Identify which cell holds the provided text, then report its (X, Y) central coordinate. 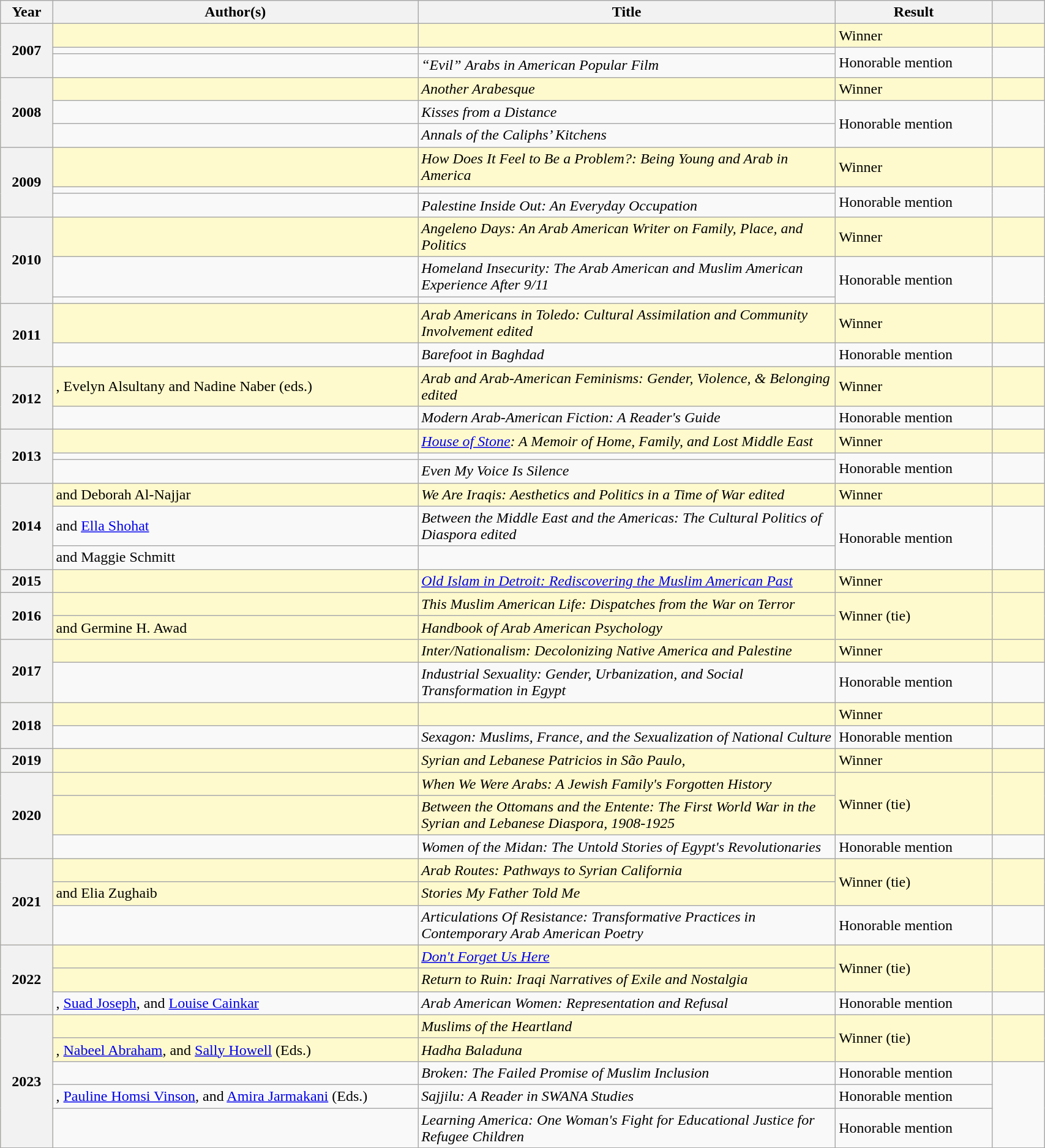
Barefoot in Baghdad (627, 355)
Year (27, 12)
Sexagon: Muslims, France, and the Sexualization of National Culture (627, 737)
Modern Arab-American Fiction: A Reader's Guide (627, 418)
2023 (27, 1081)
“Evil” Arabs in American Popular Film (627, 65)
Arab Routes: Pathways to Syrian California (627, 870)
2011 (27, 335)
Angeleno Days: An Arab American Writer on Family, Place, and Politics (627, 236)
Syrian and Lebanese Patricios in São Paulo, (627, 761)
Arab American Women: Representation and Refusal (627, 1003)
Between the Middle East and the Americas: The Cultural Politics of Diaspora edited (627, 526)
and Ella Shohat (235, 526)
Inter/Nationalism: Decolonizing Native America and Palestine (627, 650)
and Deborah Al-Najjar (235, 494)
Don't Forget Us Here (627, 956)
, Pauline Homsi Vinson, and Amira Jarmakani (Eds.) (235, 1096)
We Are Iraqis: Aesthetics and Politics in a Time of War edited (627, 494)
, Suad Joseph, and Louise Cainkar (235, 1003)
2019 (27, 761)
Handbook of Arab American Psychology (627, 627)
2012 (27, 398)
Industrial Sexuality: Gender, Urbanization, and Social Transformation in Egypt (627, 682)
Articulations Of Resistance: Transformative Practices in Contemporary Arab American Poetry (627, 925)
How Does It Feel to Be a Problem?: Being Young and Arab in America (627, 166)
2020 (27, 815)
2008 (27, 112)
When We Were Arabs: A Jewish Family's Forgotten History (627, 784)
Author(s) (235, 12)
Women of the Midan: The Untold Stories of Egypt's Revolutionaries (627, 847)
2014 (27, 526)
2021 (27, 902)
Even My Voice Is Silence (627, 471)
Annals of the Caliphs’ Kitchens (627, 135)
Between the Ottomans and the Entente: The First World War in the Syrian and Lebanese Diaspora, 1908-1925 (627, 815)
and Elia Zughaib (235, 893)
2007 (27, 50)
2013 (27, 457)
Another Arabesque (627, 89)
, Nabeel Abraham, and Sally Howell (Eds.) (235, 1049)
2016 (27, 616)
Broken: The Failed Promise of Muslim Inclusion (627, 1073)
This Muslim American Life: Dispatches from the War on Terror (627, 604)
2009 (27, 182)
2022 (27, 980)
House of Stone: A Memoir of Home, Family, and Lost Middle East (627, 441)
Muslims of the Heartland (627, 1026)
Palestine Inside Out: An Everyday Occupation (627, 205)
2015 (27, 581)
Arab and Arab-American Feminisms: Gender, Violence, & Belonging edited (627, 387)
Return to Ruin: Iraqi Narratives of Exile and Nostalgia (627, 980)
Old Islam in Detroit: Rediscovering the Muslim American Past (627, 581)
and Maggie Schmitt (235, 557)
2010 (27, 259)
2018 (27, 726)
Result (914, 12)
, Evelyn Alsultany and Nadine Naber (eds.) (235, 387)
Hadha Baladuna (627, 1049)
Title (627, 12)
Homeland Insecurity: The Arab American and Muslim American Experience After 9/11 (627, 277)
Stories My Father Told Me (627, 893)
2017 (27, 671)
Learning America: One Woman's Fight for Educational Justice for Refugee Children (627, 1127)
Sajjilu: A Reader in SWANA Studies (627, 1096)
and Germine H. Awad (235, 627)
Arab Americans in Toledo: Cultural Assimilation and Community Involvement edited (627, 323)
Kisses from a Distance (627, 112)
